Determine the [x, y] coordinate at the center of the cell enclosing the given text.  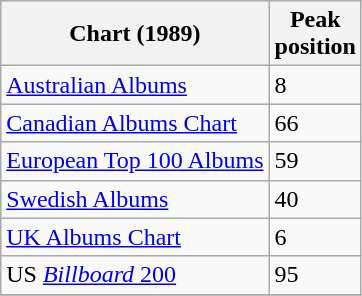
US Billboard 200 [135, 275]
66 [315, 123]
European Top 100 Albums [135, 161]
6 [315, 237]
Australian Albums [135, 85]
Swedish Albums [135, 199]
Canadian Albums Chart [135, 123]
95 [315, 275]
UK Albums Chart [135, 237]
8 [315, 85]
59 [315, 161]
Peakposition [315, 34]
40 [315, 199]
Chart (1989) [135, 34]
